Provide the [x, y] coordinate of the cell's center where the given text is located.  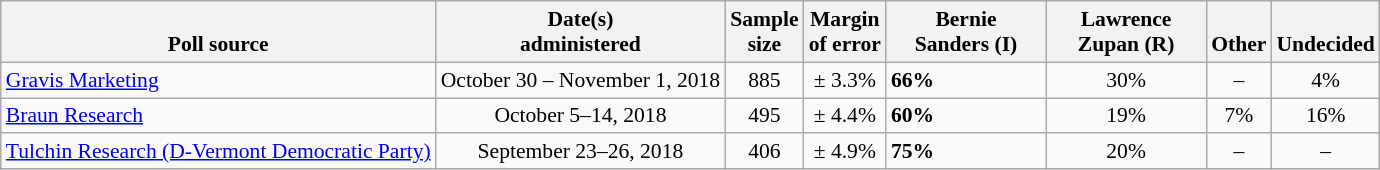
75% [966, 152]
Other [1238, 32]
7% [1238, 116]
20% [1126, 152]
30% [1126, 80]
Poll source [218, 32]
October 30 – November 1, 2018 [581, 80]
Undecided [1325, 32]
16% [1325, 116]
Gravis Marketing [218, 80]
September 23–26, 2018 [581, 152]
± 4.9% [845, 152]
Braun Research [218, 116]
LawrenceZupan (R) [1126, 32]
October 5–14, 2018 [581, 116]
4% [1325, 80]
885 [764, 80]
406 [764, 152]
Date(s)administered [581, 32]
Tulchin Research (D-Vermont Democratic Party) [218, 152]
BernieSanders (I) [966, 32]
19% [1126, 116]
66% [966, 80]
60% [966, 116]
Marginof error [845, 32]
± 4.4% [845, 116]
Samplesize [764, 32]
495 [764, 116]
± 3.3% [845, 80]
